Extract the [X, Y] coordinate from the center of the cell holding the provided text.  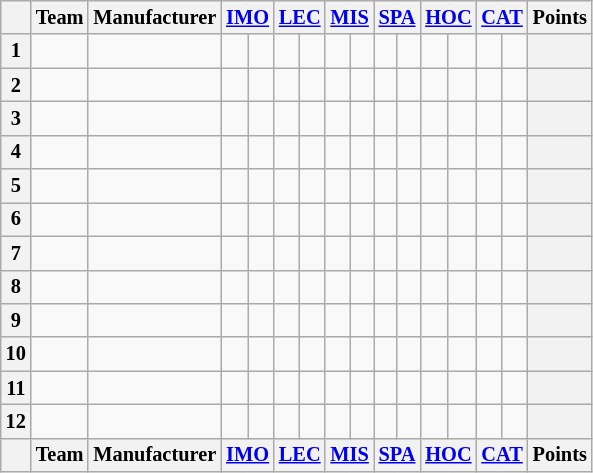
4 [16, 152]
3 [16, 118]
11 [16, 388]
9 [16, 320]
7 [16, 253]
10 [16, 354]
8 [16, 287]
1 [16, 51]
6 [16, 219]
12 [16, 421]
2 [16, 85]
5 [16, 186]
